Return [x, y] of the center of cell containing provided text 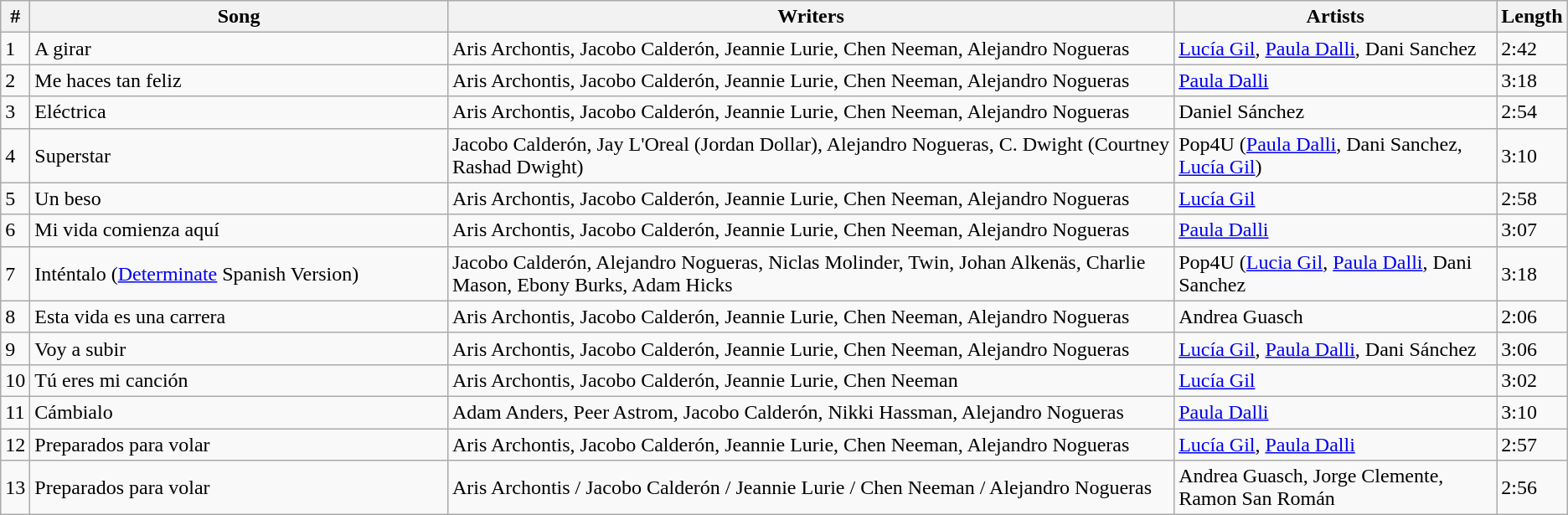
6 [15, 230]
Lucía Gil, Paula Dalli [1335, 445]
Jacobo Calderón, Alejandro Nogueras, Niclas Molinder, Twin, Johan Alkenäs, Charlie Mason, Ebony Burks, Adam Hicks [811, 273]
Me haces tan feliz [240, 80]
4 [15, 156]
8 [15, 317]
Daniel Sánchez [1335, 112]
Andrea Guasch [1335, 317]
3:02 [1532, 380]
3:06 [1532, 348]
A girar [240, 49]
Lucía Gil, Paula Dalli, Dani Sánchez [1335, 348]
Inténtalo (Determinate Spanish Version) [240, 273]
2:57 [1532, 445]
2:56 [1532, 487]
2:54 [1532, 112]
Mi vida comienza aquí [240, 230]
Length [1532, 17]
Song [240, 17]
Un beso [240, 198]
11 [15, 412]
12 [15, 445]
Pop4U (Lucia Gil, Paula Dalli, Dani Sanchez [1335, 273]
Aris Archontis / Jacobo Calderón / Jeannie Lurie / Chen Neeman / Alejandro Nogueras [811, 487]
2:58 [1532, 198]
2 [15, 80]
Jacobo Calderón, Jay L'Oreal (Jordan Dollar), Alejandro Nogueras, C. Dwight (Courtney Rashad Dwight) [811, 156]
Esta vida es una carrera [240, 317]
3:07 [1532, 230]
3 [15, 112]
Eléctrica [240, 112]
Pop4U (Paula Dalli, Dani Sanchez, Lucía Gil) [1335, 156]
Cámbialo [240, 412]
7 [15, 273]
Superstar [240, 156]
Voy a subir [240, 348]
2:42 [1532, 49]
1 [15, 49]
Tú eres mi canción [240, 380]
Writers [811, 17]
10 [15, 380]
Adam Anders, Peer Astrom, Jacobo Calderón, Nikki Hassman, Alejandro Nogueras [811, 412]
Aris Archontis, Jacobo Calderón, Jeannie Lurie, Chen Neeman [811, 380]
# [15, 17]
Lucía Gil, Paula Dalli, Dani Sanchez [1335, 49]
9 [15, 348]
13 [15, 487]
5 [15, 198]
Andrea Guasch, Jorge Clemente, Ramon San Román [1335, 487]
Artists [1335, 17]
2:06 [1532, 317]
